Determine the (x, y) coordinate at the center of the cell enclosing the given text.  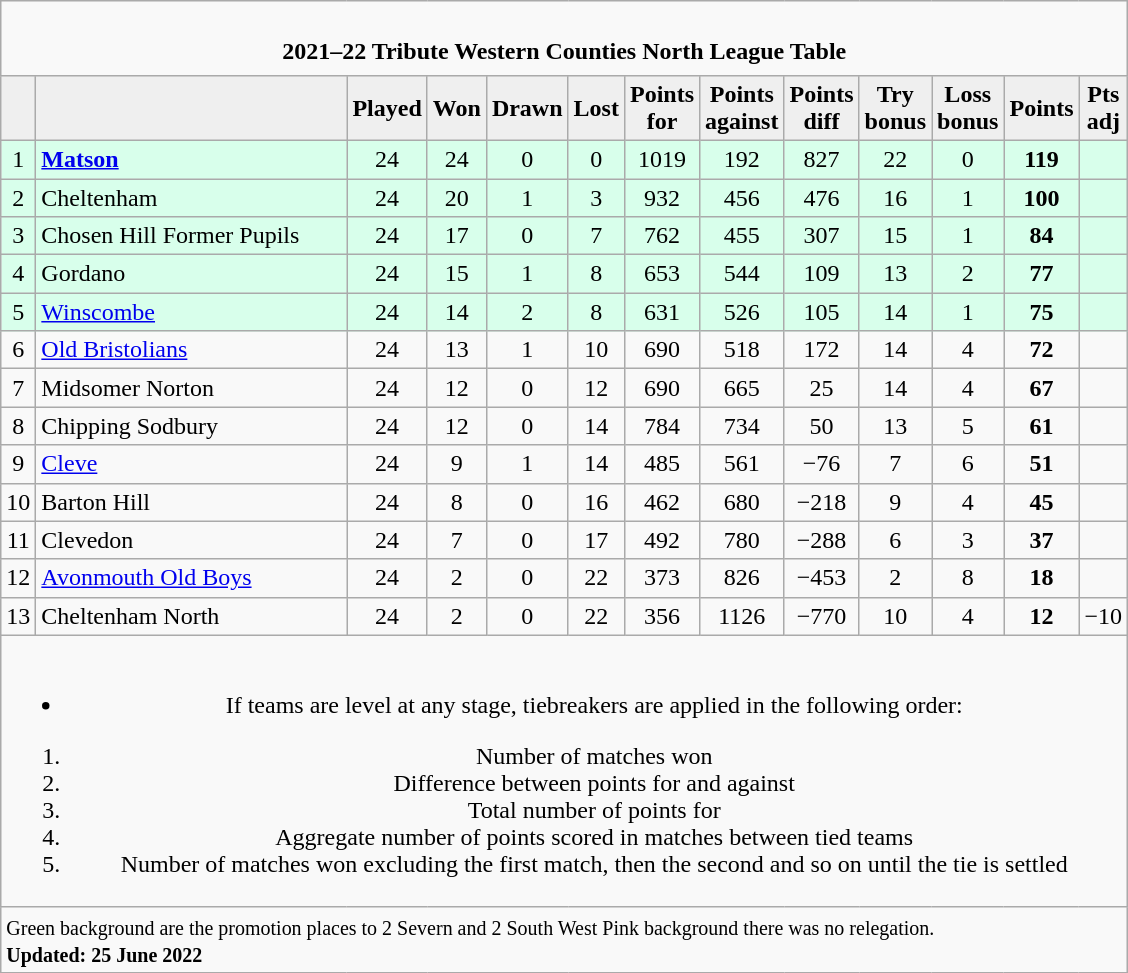
Chosen Hill Former Pupils (192, 236)
Chipping Sodbury (192, 426)
Points (1042, 108)
172 (822, 350)
61 (1042, 426)
Matson (192, 159)
492 (662, 540)
307 (822, 236)
109 (822, 274)
100 (1042, 197)
20 (456, 197)
67 (1042, 388)
77 (1042, 274)
356 (662, 616)
455 (742, 236)
680 (742, 502)
784 (662, 426)
826 (742, 578)
Clevedon (192, 540)
665 (742, 388)
762 (662, 236)
Avonmouth Old Boys (192, 578)
Drawn (527, 108)
373 (662, 578)
72 (1042, 350)
50 (822, 426)
734 (742, 426)
Played (387, 108)
456 (742, 197)
Cleve (192, 464)
462 (662, 502)
518 (742, 350)
84 (1042, 236)
11 (18, 540)
827 (822, 159)
476 (822, 197)
544 (742, 274)
780 (742, 540)
Points for (662, 108)
Points diff (822, 108)
Barton Hill (192, 502)
Cheltenham (192, 197)
Winscombe (192, 312)
−76 (822, 464)
Midsomer Norton (192, 388)
192 (742, 159)
45 (1042, 502)
51 (1042, 464)
25 (822, 388)
Pts adj (1104, 108)
932 (662, 197)
−453 (822, 578)
653 (662, 274)
Lost (596, 108)
75 (1042, 312)
Old Bristolians (192, 350)
105 (822, 312)
Loss bonus (968, 108)
−288 (822, 540)
119 (1042, 159)
1126 (742, 616)
Cheltenham North (192, 616)
Try bonus (895, 108)
18 (1042, 578)
Gordano (192, 274)
−770 (822, 616)
1019 (662, 159)
−10 (1104, 616)
526 (742, 312)
561 (742, 464)
Points against (742, 108)
631 (662, 312)
Green background are the promotion places to 2 Severn and 2 South West Pink background there was no relegation.Updated: 25 June 2022 (564, 940)
37 (1042, 540)
485 (662, 464)
Won (456, 108)
−218 (822, 502)
